Scan for the cell matching the given text and deliver its (x, y) coordinate at center. 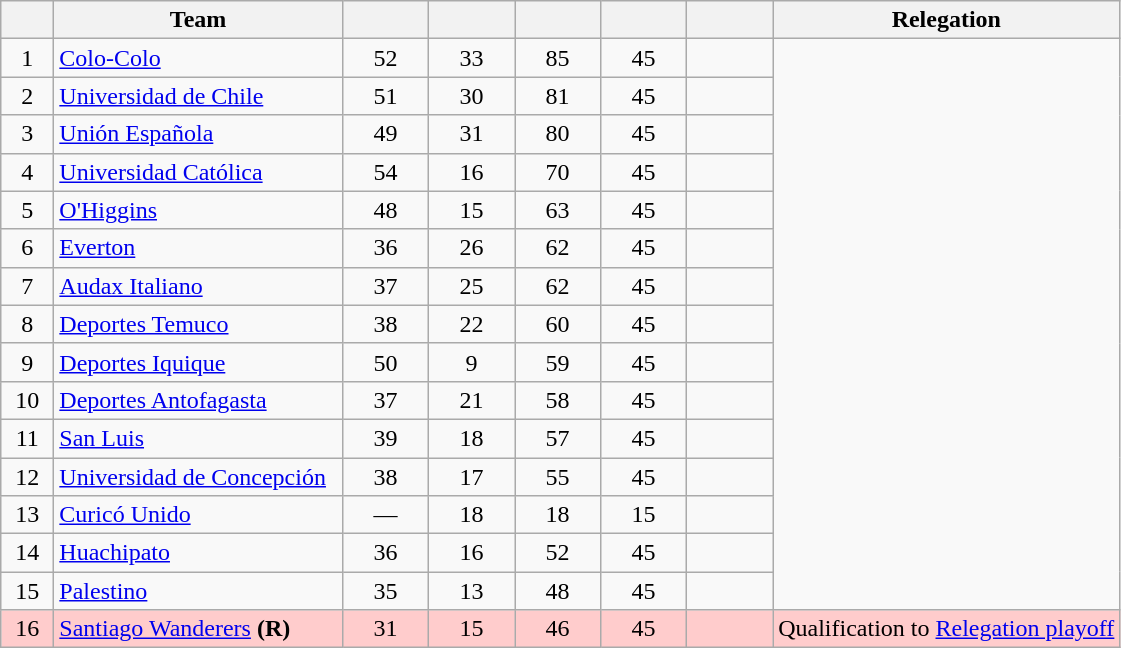
Universidad de Concepción (198, 477)
San Luis (198, 438)
Universidad Católica (198, 172)
Relegation (946, 20)
2 (28, 96)
12 (28, 477)
35 (385, 591)
17 (471, 477)
55 (557, 477)
60 (557, 324)
Deportes Antofagasta (198, 400)
58 (557, 400)
14 (28, 553)
Qualification to Relegation playoff (946, 629)
5 (28, 210)
Palestino (198, 591)
Universidad de Chile (198, 96)
11 (28, 438)
6 (28, 248)
Curicó Unido (198, 515)
80 (557, 134)
O'Higgins (198, 210)
Colo-Colo (198, 58)
50 (385, 362)
33 (471, 58)
57 (557, 438)
25 (471, 286)
3 (28, 134)
81 (557, 96)
Unión Española (198, 134)
7 (28, 286)
Santiago Wanderers (R) (198, 629)
63 (557, 210)
85 (557, 58)
59 (557, 362)
Huachipato (198, 553)
26 (471, 248)
10 (28, 400)
54 (385, 172)
49 (385, 134)
8 (28, 324)
51 (385, 96)
Deportes Iquique (198, 362)
1 (28, 58)
21 (471, 400)
22 (471, 324)
Deportes Temuco (198, 324)
30 (471, 96)
Everton (198, 248)
Audax Italiano (198, 286)
— (385, 515)
70 (557, 172)
Team (198, 20)
4 (28, 172)
46 (557, 629)
39 (385, 438)
